Return (X, Y) of the center of cell containing provided text 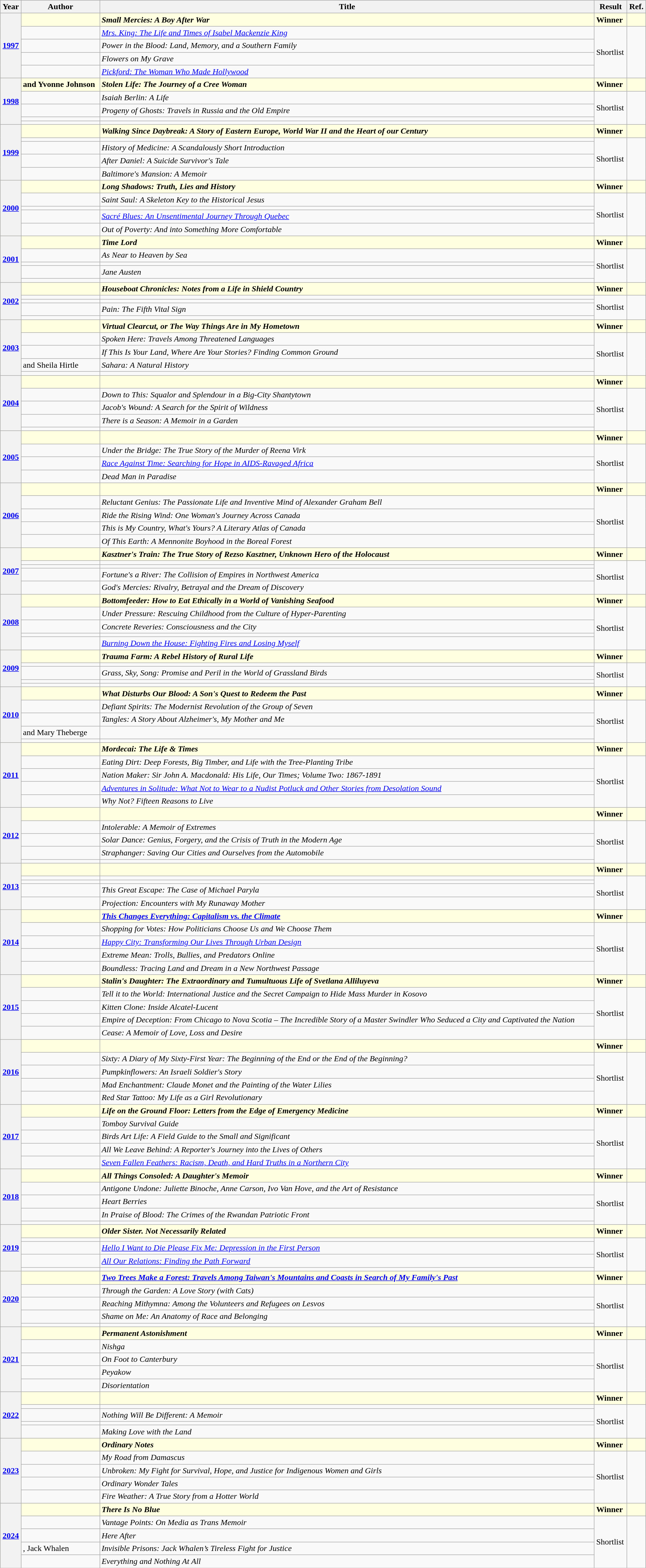
Mad Enchantment: Claude Monet and the Painting of the Water Lilies (347, 1085)
Tell it to the World: International Justice and the Secret Campaign to Hide Mass Murder in Kosovo (347, 994)
Vantage Points: On Media as Trans Memoir (347, 1522)
2023 (11, 1471)
Trauma Farm: A Rebel History of Rural Life (347, 656)
This Great Escape: The Case of Michael Paryla (347, 890)
Heart Berries (347, 1201)
1999 (11, 152)
My Road from Damascus (347, 1458)
2021 (11, 1359)
2015 (11, 1007)
Under the Bridge: The True Story of the Murder of Reena Virk (347, 450)
Burning Down the House: Fighting Fires and Losing Myself (347, 643)
Concrete Reveries: Consciousness and the City (347, 626)
As Near to Heaven by Sea (347, 255)
After Daniel: A Suicide Survivor's Tale (347, 161)
2000 (11, 208)
2004 (11, 403)
Down to This: Squalor and Splendour in a Big-City Shantytown (347, 395)
Two Trees Make a Forest: Travels Among Taiwan's Mountains and Coasts in Search of My Family's Past (347, 1278)
2024 (11, 1535)
Year (11, 7)
2022 (11, 1415)
Houseboat Chronicles: Notes from a Life in Shield Country (347, 289)
Race Against Time: Searching for Hope in AIDS-Ravaged Africa (347, 463)
Intolerable: A Memoir of Extremes (347, 827)
Kitten Clone: Inside Alcatel-Lucent (347, 1007)
Walking Since Daybreak: A Story of Eastern Europe, World War II and the Heart of our Century (347, 131)
There Is No Blue (347, 1509)
2014 (11, 942)
Making Love with the Land (347, 1432)
Kasztner's Train: The True Story of Rezso Kasztner, Unknown Hero of the Holocaust (347, 554)
Grass, Sky, Song: Promise and Peril in the World of Grassland Birds (347, 673)
Result (611, 7)
Baltimore's Mansion: A Memoir (347, 174)
2003 (11, 348)
2008 (11, 622)
Nation Maker: Sir John A. Macdonald: His Life, Our Times; Volume Two: 1867-1891 (347, 775)
Title (347, 7)
2006 (11, 515)
Virtual Clearcut, or The Way Things Are in My Hometown (347, 326)
Saint Saul: A Skeleton Key to the Historical Jesus (347, 200)
Small Mercies: A Boy After War (347, 20)
2007 (11, 571)
Jane Austen (347, 272)
Seven Fallen Feathers: Racism, Death, and Hard Truths in a Northern City (347, 1162)
Author (61, 7)
2017 (11, 1137)
Extreme Mean: Trolls, Bullies, and Predators Online (347, 955)
Fire Weather: A True Story from a Hotter World (347, 1496)
Why Not? Fifteen Reasons to Live (347, 801)
All We Leave Behind: A Reporter's Journey into the Lives of Others (347, 1150)
Nothing Will Be Different: A Memoir (347, 1415)
If This Is Your Land, Where Are Your Stories? Finding Common Ground (347, 352)
and Sheila Hirtle (61, 365)
Hello I Want to Die Please Fix Me: Depression in the First Person (347, 1248)
Long Shadows: Truth, Lies and History (347, 187)
Fortune's a River: The Collision of Empires in Northwest America (347, 575)
1998 (11, 101)
What Disturbs Our Blood: A Son's Quest to Redeem the Past (347, 694)
2011 (11, 775)
Time Lord (347, 242)
Ride the Rising Wind: One Woman's Journey Across Canada (347, 515)
2010 (11, 715)
Empire of Deception: From Chicago to Nova Scotia – The Incredible Story of a Master Swindler Who Seduced a City and Captivated the Nation (347, 1020)
Ordinary Wonder Tales (347, 1483)
Boundless: Tracing Land and Dream in a New Northwest Passage (347, 968)
Solar Dance: Genius, Forgery, and the Crisis of Truth in the Modern Age (347, 840)
Disorientation (347, 1385)
Spoken Here: Travels Among Threatened Languages (347, 339)
Bottomfeeder: How to Eat Ethically in a World of Vanishing Seafood (347, 600)
Out of Poverty: And into Something More Comfortable (347, 229)
In Praise of Blood: The Crimes of the Rwandan Patriotic Front (347, 1214)
Shopping for Votes: How Politicians Choose Us and We Choose Them (347, 929)
2009 (11, 668)
Happy City: Transforming Our Lives Through Urban Design (347, 942)
Projection: Encounters with My Runaway Mother (347, 903)
2018 (11, 1197)
Birds Art Life: A Field Guide to the Small and Significant (347, 1137)
2001 (11, 259)
Antigone Undone: Juliette Binoche, Anne Carson, Ivo Van Hove, and the Art of Resistance (347, 1188)
Eating Dirt: Deep Forests, Big Timber, and Life with the Tree-Planting Tribe (347, 762)
Progeny of Ghosts: Travels in Russia and the Old Empire (347, 110)
Cease: A Memoir of Love, Loss and Desire (347, 1033)
Under Pressure: Rescuing Childhood from the Culture of Hyper-Parenting (347, 613)
2002 (11, 301)
Stolen Life: The Journey of a Cree Woman (347, 85)
There is a Season: A Memoir in a Garden (347, 421)
Pumpkinflowers: An Israeli Soldier's Story (347, 1072)
Ordinary Notes (347, 1445)
Shame on Me: An Anatomy of Race and Belonging (347, 1316)
Unbroken: My Fight for Survival, Hope, and Justice for Indigenous Women and Girls (347, 1471)
and Yvonne Johnson (61, 85)
Jacob's Wound: A Search for the Spirit of Wildness (347, 408)
Mrs. King: The Life and Times of Isabel Mackenzie King (347, 33)
God's Mercies: Rivalry, Betrayal and the Dream of Discovery (347, 588)
Red Star Tattoo: My Life as a Girl Revolutionary (347, 1098)
Nishga (347, 1346)
Everything and Nothing At All (347, 1561)
2020 (11, 1299)
Peyakow (347, 1372)
All Our Relations: Finding the Path Forward (347, 1261)
On Foot to Canterbury (347, 1359)
This Changes Everything: Capitalism vs. the Climate (347, 916)
Power in the Blood: Land, Memory, and a Southern Family (347, 46)
Reaching Mithymna: Among the Volunteers and Refugees on Lesvos (347, 1304)
Pickford: The Woman Who Made Hollywood (347, 72)
Here After (347, 1535)
2013 (11, 886)
Permanent Astonishment (347, 1333)
Sacré Blues: An Unsentimental Journey Through Quebec (347, 216)
Mordecai: The Life & Times (347, 749)
Pain: The Fifth Vital Sign (347, 309)
This is My Country, What's Yours? A Literary Atlas of Canada (347, 528)
Adventures in Solitude: What Not to Wear to a Nudist Potluck and Other Stories from Desolation Sound (347, 788)
Tangles: A Story About Alzheimer's, My Mother and Me (347, 719)
Straphanger: Saving Our Cities and Ourselves from the Automobile (347, 853)
, Jack Whalen (61, 1548)
2019 (11, 1248)
Tomboy Survival Guide (347, 1124)
Defiant Spirits: The Modernist Revolution of the Group of Seven (347, 706)
Sahara: A Natural History (347, 365)
and Mary Theberge (61, 732)
Reluctant Genius: The Passionate Life and Inventive Mind of Alexander Graham Bell (347, 502)
Life on the Ground Floor: Letters from the Edge of Emergency Medicine (347, 1111)
Through the Garden: A Love Story (with Cats) (347, 1291)
Dead Man in Paradise (347, 476)
Flowers on My Grave (347, 59)
2012 (11, 835)
History of Medicine: A Scandalously Short Introduction (347, 148)
All Things Consoled: A Daughter's Memoir (347, 1175)
2016 (11, 1072)
Older Sister. Not Necessarily Related (347, 1231)
1997 (11, 46)
Ref. (636, 7)
2005 (11, 457)
Of This Earth: A Mennonite Boyhood in the Boreal Forest (347, 541)
Isaiah Berlin: A Life (347, 97)
Stalin's Daughter: The Extraordinary and Tumultuous Life of Svetlana Alliluyeva (347, 981)
Sixty: A Diary of My Sixty-First Year: The Beginning of the End or the End of the Beginning? (347, 1059)
Invisible Prisons: Jack Whalen’s Tireless Fight for Justice (347, 1548)
